Find where the given text appears and provide that cell's center as [X, Y] coordinate. 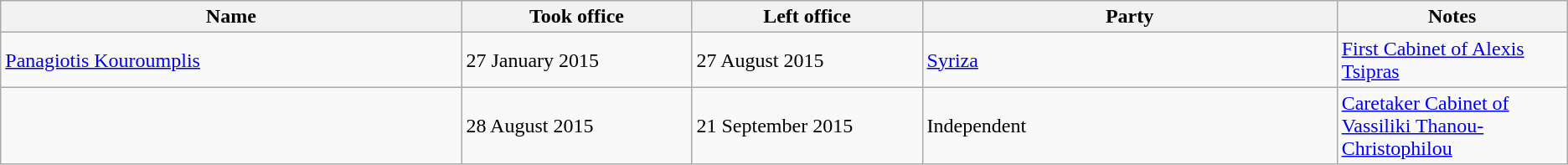
Panagiotis Kouroumplis [231, 60]
Syriza [1129, 60]
Caretaker Cabinet of Vassiliki Thanou-Christophilou [1452, 126]
Left office [807, 17]
Party [1129, 17]
Took office [576, 17]
21 September 2015 [807, 126]
Notes [1452, 17]
28 August 2015 [576, 126]
27 August 2015 [807, 60]
Independent [1129, 126]
27 January 2015 [576, 60]
First Cabinet of Alexis Tsipras [1452, 60]
Name [231, 17]
